Return the (X, Y) coordinate for the center point of the cell that contains the specified text.  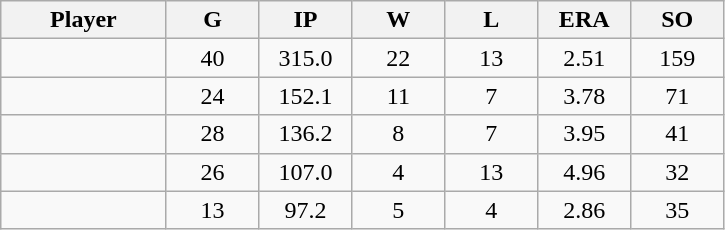
G (212, 20)
SO (678, 20)
2.86 (584, 210)
IP (306, 20)
24 (212, 96)
35 (678, 210)
3.95 (584, 134)
159 (678, 58)
26 (212, 172)
4.96 (584, 172)
11 (398, 96)
22 (398, 58)
ERA (584, 20)
Player (84, 20)
8 (398, 134)
28 (212, 134)
40 (212, 58)
97.2 (306, 210)
41 (678, 134)
152.1 (306, 96)
L (492, 20)
W (398, 20)
2.51 (584, 58)
32 (678, 172)
5 (398, 210)
315.0 (306, 58)
136.2 (306, 134)
107.0 (306, 172)
71 (678, 96)
3.78 (584, 96)
